Capture the cell that displays the provided text and extract its [x, y] central coordinate. 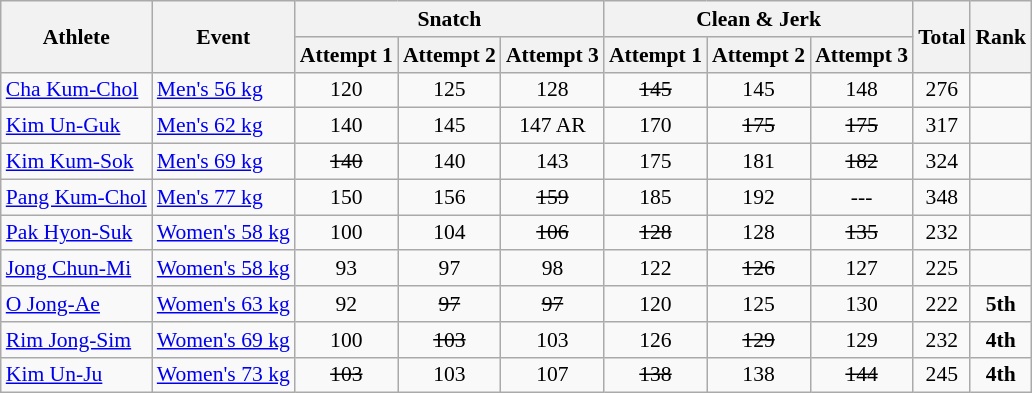
156 [450, 197]
Clean & Jerk [758, 19]
Pak Hyon-Suk [76, 233]
Event [224, 36]
181 [758, 162]
92 [346, 304]
--- [862, 197]
122 [656, 269]
106 [552, 233]
Men's 69 kg [224, 162]
Kim Un-Ju [76, 375]
170 [656, 126]
130 [862, 304]
5th [1000, 304]
Women's 73 kg [224, 375]
Rim Jong-Sim [76, 340]
O Jong-Ae [76, 304]
Snatch [450, 19]
144 [862, 375]
104 [450, 233]
Rank [1000, 36]
276 [942, 90]
317 [942, 126]
225 [942, 269]
192 [758, 197]
222 [942, 304]
98 [552, 269]
Total [942, 36]
Women's 69 kg [224, 340]
Women's 63 kg [224, 304]
127 [862, 269]
Men's 56 kg [224, 90]
159 [552, 197]
148 [862, 90]
107 [552, 375]
147 AR [552, 126]
324 [942, 162]
93 [346, 269]
348 [942, 197]
Kim Un-Guk [76, 126]
Jong Chun-Mi [76, 269]
135 [862, 233]
Cha Kum-Chol [76, 90]
143 [552, 162]
150 [346, 197]
245 [942, 375]
182 [862, 162]
Athlete [76, 36]
Men's 62 kg [224, 126]
Men's 77 kg [224, 197]
Kim Kum-Sok [76, 162]
Pang Kum-Chol [76, 197]
185 [656, 197]
